Search for the cell housing the specified text and yield its (X, Y) center coordinate. 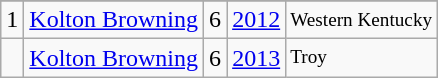
1 (12, 20)
2013 (256, 58)
Western Kentucky (362, 20)
Troy (362, 58)
2012 (256, 20)
